Return the (x, y) coordinate for the center point of the cell that contains the specified text.  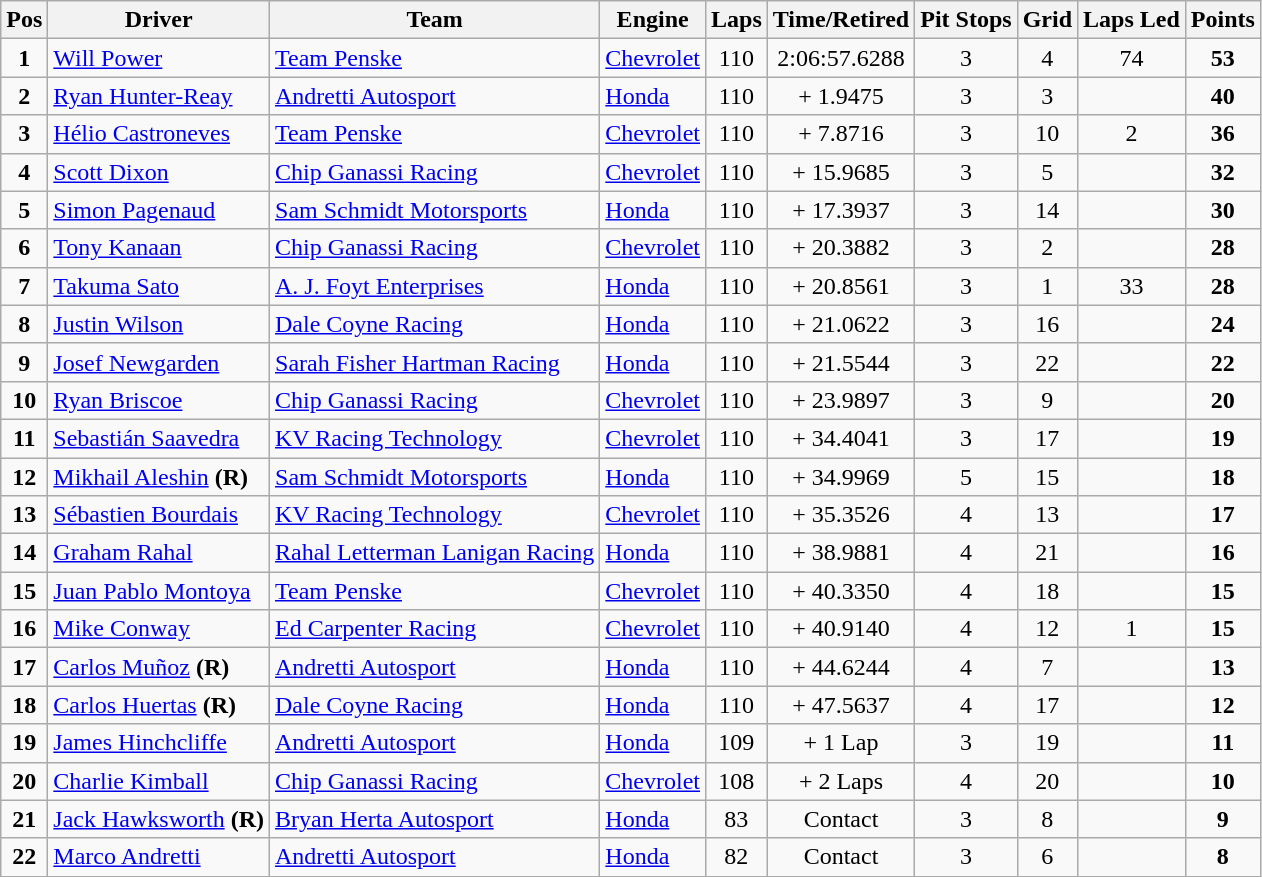
Points (1222, 20)
Sarah Fisher Hartman Racing (435, 362)
+ 1.9475 (840, 96)
24 (1222, 324)
Grid (1047, 20)
+ 21.0622 (840, 324)
Bryan Herta Autosport (435, 819)
40 (1222, 96)
Takuma Sato (159, 286)
+ 47.5637 (840, 705)
+ 2 Laps (840, 781)
Mike Conway (159, 629)
Juan Pablo Montoya (159, 591)
+ 40.3350 (840, 591)
Graham Rahal (159, 553)
+ 44.6244 (840, 667)
Hélio Castroneves (159, 134)
+ 17.3937 (840, 210)
+ 21.5544 (840, 362)
108 (736, 781)
Josef Newgarden (159, 362)
+ 20.3882 (840, 248)
Engine (653, 20)
Carlos Muñoz (R) (159, 667)
+ 1 Lap (840, 743)
Jack Hawksworth (R) (159, 819)
+ 7.8716 (840, 134)
James Hinchcliffe (159, 743)
74 (1132, 58)
83 (736, 819)
+ 34.4041 (840, 438)
33 (1132, 286)
Laps Led (1132, 20)
+ 35.3526 (840, 515)
Carlos Huertas (R) (159, 705)
Time/Retired (840, 20)
Simon Pagenaud (159, 210)
Mikhail Aleshin (R) (159, 477)
109 (736, 743)
Marco Andretti (159, 857)
A. J. Foyt Enterprises (435, 286)
Driver (159, 20)
Ryan Hunter-Reay (159, 96)
Laps (736, 20)
+ 40.9140 (840, 629)
Charlie Kimball (159, 781)
Team (435, 20)
Sebastián Saavedra (159, 438)
Sébastien Bourdais (159, 515)
+ 20.8561 (840, 286)
82 (736, 857)
+ 34.9969 (840, 477)
+ 38.9881 (840, 553)
30 (1222, 210)
Pit Stops (966, 20)
+ 23.9897 (840, 400)
Ryan Briscoe (159, 400)
53 (1222, 58)
Tony Kanaan (159, 248)
Justin Wilson (159, 324)
Ed Carpenter Racing (435, 629)
2:06:57.6288 (840, 58)
Pos (24, 20)
+ 15.9685 (840, 172)
Rahal Letterman Lanigan Racing (435, 553)
32 (1222, 172)
36 (1222, 134)
Will Power (159, 58)
Scott Dixon (159, 172)
